Determine the (x, y) coordinate at the center of the cell enclosing the given text.  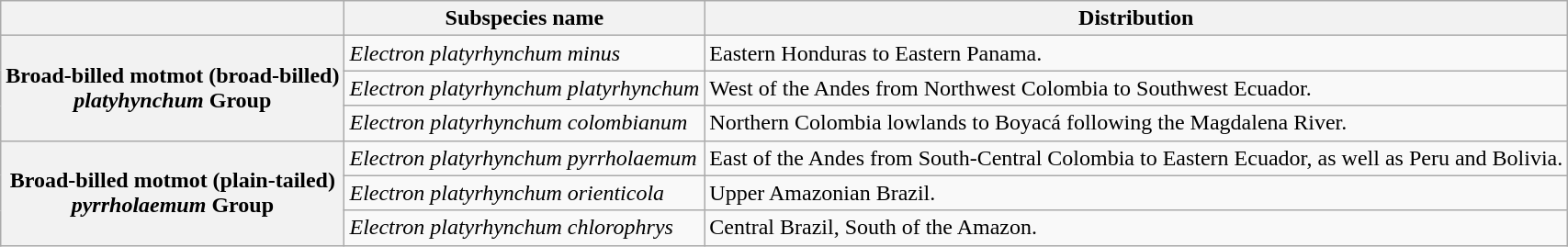
Subspecies name (525, 18)
Distribution (1136, 18)
Electron platyrhynchum minus (525, 53)
Upper Amazonian Brazil. (1136, 193)
Northern Colombia lowlands to Boyacá following the Magdalena River. (1136, 123)
Electron platyrhynchum platyrhynchum (525, 88)
Electron platyrhynchum orienticola (525, 193)
Electron platyrhynchum pyrrholaemum (525, 158)
Eastern Honduras to Eastern Panama. (1136, 53)
Electron platyrhynchum colombianum (525, 123)
East of the Andes from South-Central Colombia to Eastern Ecuador, as well as Peru and Bolivia. (1136, 158)
West of the Andes from Northwest Colombia to Southwest Ecuador. (1136, 88)
Broad-billed motmot (plain-tailed)pyrrholaemum Group (173, 193)
Electron platyrhynchum chlorophrys (525, 228)
Broad-billed motmot (broad-billed)platyhynchum Group (173, 88)
Central Brazil, South of the Amazon. (1136, 228)
